Output the (x, y) coordinate of the center of the cell containing the given text.  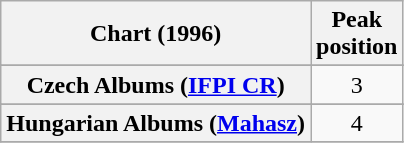
Hungarian Albums (Mahasz) (156, 123)
4 (357, 123)
3 (357, 85)
Chart (1996) (156, 34)
Czech Albums (IFPI CR) (156, 85)
Peakposition (357, 34)
